For the text-containing cell, return its midpoint in [X, Y] coordinate format. 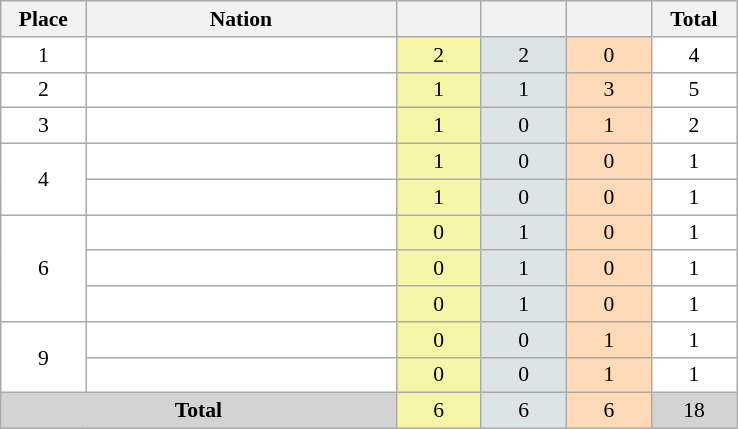
18 [694, 411]
Place [44, 19]
5 [694, 90]
9 [44, 358]
Nation [241, 19]
